Extract the [X, Y] coordinate from the center of the cell holding the provided text.  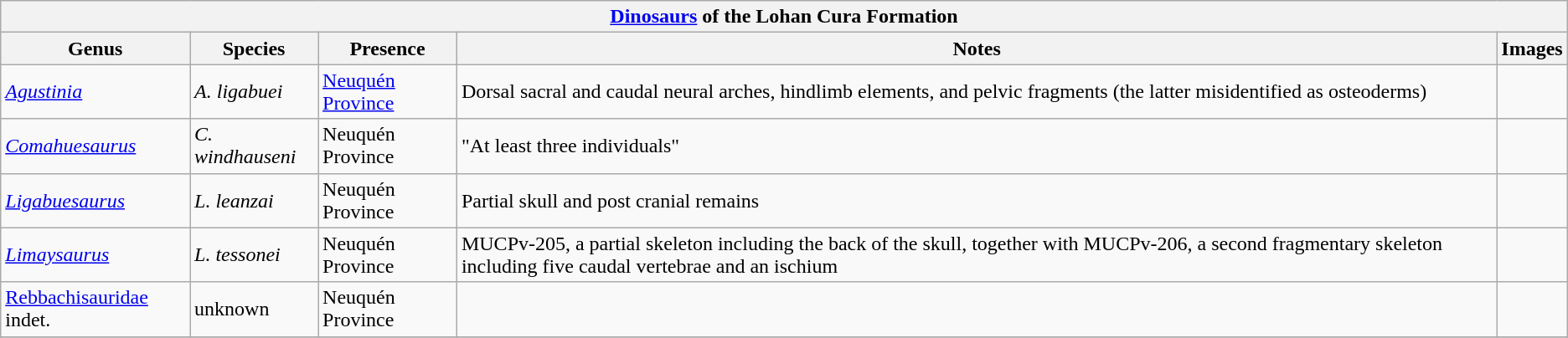
Genus [95, 49]
L. tessonei [255, 254]
Presence [388, 49]
Images [1532, 49]
"At least three individuals" [977, 146]
A. ligabuei [255, 92]
Partial skull and post cranial remains [977, 201]
Dorsal sacral and caudal neural arches, hindlimb elements, and pelvic fragments (the latter misidentified as osteoderms) [977, 92]
Comahuesaurus [95, 146]
unknown [255, 310]
Ligabuesaurus [95, 201]
Agustinia [95, 92]
Rebbachisauridae indet. [95, 310]
L. leanzai [255, 201]
Limaysaurus [95, 254]
C. windhauseni [255, 146]
Dinosaurs of the Lohan Cura Formation [784, 17]
Notes [977, 49]
Species [255, 49]
